Search for the cell housing the specified text and yield its [X, Y] center coordinate. 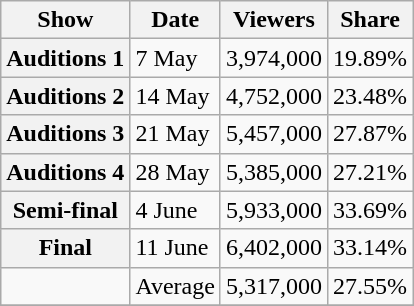
4,752,000 [274, 96]
Auditions 4 [66, 172]
Viewers [274, 20]
27.87% [370, 134]
33.69% [370, 210]
5,385,000 [274, 172]
Average [176, 286]
6,402,000 [274, 248]
Share [370, 20]
27.21% [370, 172]
7 May [176, 58]
4 June [176, 210]
Auditions 3 [66, 134]
28 May [176, 172]
11 June [176, 248]
Final [66, 248]
Date [176, 20]
23.48% [370, 96]
Auditions 2 [66, 96]
3,974,000 [274, 58]
5,457,000 [274, 134]
Auditions 1 [66, 58]
5,933,000 [274, 210]
33.14% [370, 248]
27.55% [370, 286]
Show [66, 20]
21 May [176, 134]
19.89% [370, 58]
Semi-final [66, 210]
5,317,000 [274, 286]
14 May [176, 96]
